Output the (X, Y) coordinate of the center of the cell containing the given text.  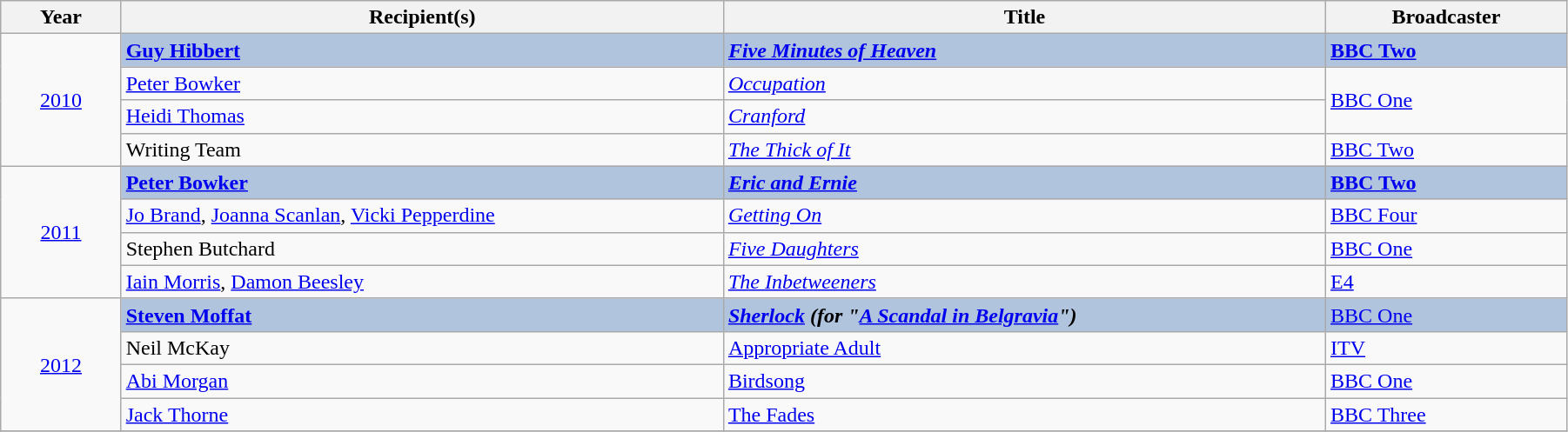
Guy Hibbert (422, 50)
Getting On (1024, 216)
Jo Brand, Joanna Scanlan, Vicki Pepperdine (422, 216)
Recipient(s) (422, 17)
Iain Morris, Damon Beesley (422, 282)
Cranford (1024, 116)
Title (1024, 17)
Steven Moffat (422, 315)
Jack Thorne (422, 415)
BBC Four (1446, 216)
Broadcaster (1446, 17)
2011 (61, 232)
Year (61, 17)
ITV (1446, 348)
Birdsong (1024, 381)
Stephen Butchard (422, 249)
Sherlock (for "A Scandal in Belgravia") (1024, 315)
Heidi Thomas (422, 116)
The Fades (1024, 415)
Five Daughters (1024, 249)
2012 (61, 364)
2010 (61, 100)
Five Minutes of Heaven (1024, 50)
Writing Team (422, 150)
Appropriate Adult (1024, 348)
The Inbetweeners (1024, 282)
Neil McKay (422, 348)
Eric and Ernie (1024, 183)
BBC Three (1446, 415)
Abi Morgan (422, 381)
Occupation (1024, 83)
E4 (1446, 282)
The Thick of It (1024, 150)
